Scan for the cell matching the given text and deliver its [X, Y] coordinate at center. 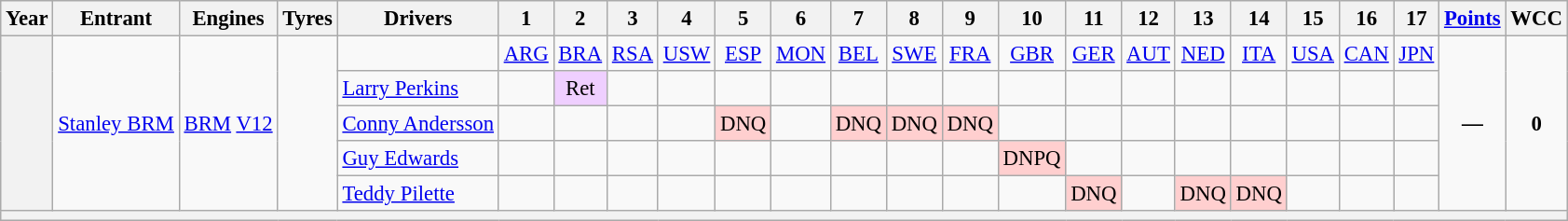
— [1472, 124]
10 [1032, 19]
JPN [1416, 54]
13 [1203, 19]
1 [525, 19]
BRA [579, 54]
Entrant [116, 19]
MON [801, 54]
Larry Perkins [417, 89]
16 [1366, 19]
SWE [914, 54]
4 [686, 19]
12 [1148, 19]
Conny Andersson [417, 124]
Drivers [417, 19]
ESP [743, 54]
7 [858, 19]
Tyres [307, 19]
3 [634, 19]
2 [579, 19]
USA [1313, 54]
5 [743, 19]
Stanley BRM [116, 124]
14 [1259, 19]
Teddy Pilette [417, 194]
ITA [1259, 54]
BRM V12 [228, 124]
8 [914, 19]
11 [1094, 19]
GER [1094, 54]
ARG [525, 54]
RSA [634, 54]
6 [801, 19]
0 [1536, 124]
Guy Edwards [417, 159]
USW [686, 54]
Points [1472, 19]
NED [1203, 54]
GBR [1032, 54]
BEL [858, 54]
17 [1416, 19]
Year [27, 19]
AUT [1148, 54]
Ret [579, 89]
CAN [1366, 54]
9 [970, 19]
Engines [228, 19]
DNPQ [1032, 159]
FRA [970, 54]
15 [1313, 19]
WCC [1536, 19]
